Determine the [x, y] coordinate at the center of the cell enclosing the given text.  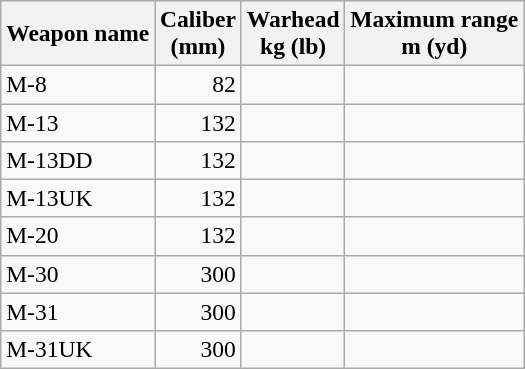
M-13UK [78, 198]
Weapon name [78, 32]
M-31 [78, 312]
Warheadkg (lb) [293, 32]
M-31UK [78, 349]
M-30 [78, 274]
M-13DD [78, 160]
82 [198, 84]
M-20 [78, 236]
Caliber (mm) [198, 32]
Maximum rangem (yd) [434, 32]
M-13 [78, 122]
M-8 [78, 84]
